Locate the cell with the specified text and output its (x, y) center coordinate. 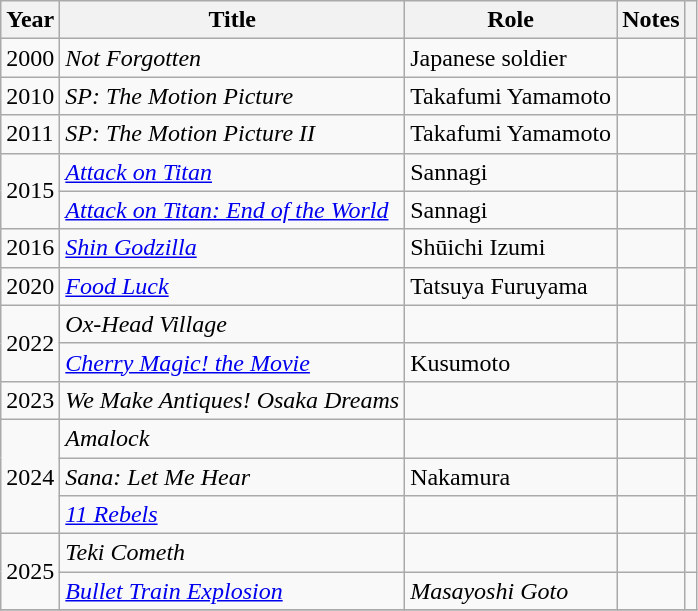
2024 (30, 476)
SP: The Motion Picture (232, 96)
Notes (651, 20)
2000 (30, 58)
2023 (30, 400)
Shūichi Izumi (511, 248)
11 Rebels (232, 515)
Bullet Train Explosion (232, 591)
Japanese soldier (511, 58)
Shin Godzilla (232, 248)
Not Forgotten (232, 58)
2010 (30, 96)
Nakamura (511, 477)
We Make Antiques! Osaka Dreams (232, 400)
Cherry Magic! the Movie (232, 362)
Attack on Titan (232, 172)
Year (30, 20)
2011 (30, 134)
Tatsuya Furuyama (511, 286)
Kusumoto (511, 362)
Masayoshi Goto (511, 591)
2016 (30, 248)
Teki Cometh (232, 553)
Attack on Titan: End of the World (232, 210)
SP: The Motion Picture II (232, 134)
Amalock (232, 438)
2022 (30, 343)
Title (232, 20)
Food Luck (232, 286)
Role (511, 20)
2015 (30, 191)
Sana: Let Me Hear (232, 477)
2025 (30, 572)
2020 (30, 286)
Ox-Head Village (232, 324)
